Find where the given text appears and provide that cell's center as [X, Y] coordinate. 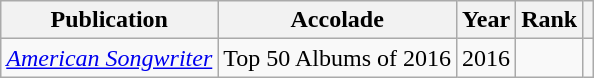
Publication [110, 20]
Top 50 Albums of 2016 [338, 58]
Year [486, 20]
2016 [486, 58]
Rank [550, 20]
Accolade [338, 20]
American Songwriter [110, 58]
